Scan for the cell matching the given text and deliver its [X, Y] coordinate at center. 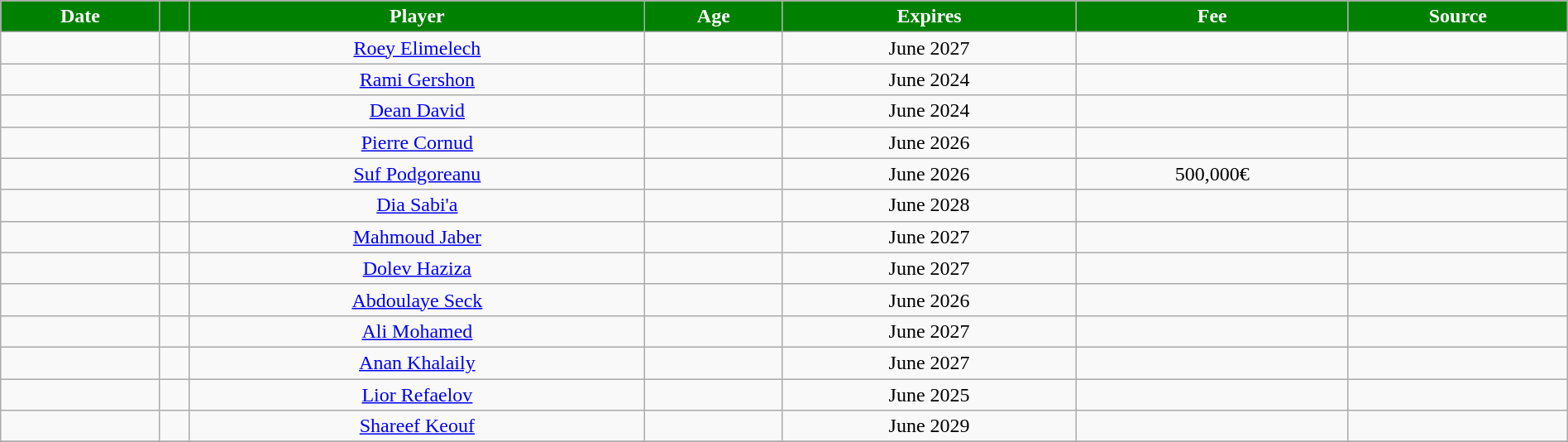
Expires [930, 17]
June 2029 [930, 426]
Shareef Keouf [417, 426]
Rami Gershon [417, 79]
Suf Podgoreanu [417, 174]
Roey Elimelech [417, 48]
Dolev Haziza [417, 268]
Age [714, 17]
Lior Refaelov [417, 395]
Fee [1212, 17]
Date [80, 17]
500,000€ [1212, 174]
June 2025 [930, 395]
Anan Khalaily [417, 363]
Ali Mohamed [417, 331]
Abdoulaye Seck [417, 300]
Mahmoud Jaber [417, 237]
Pierre Cornud [417, 142]
Source [1457, 17]
Player [417, 17]
Dia Sabi'a [417, 205]
June 2028 [930, 205]
Dean David [417, 111]
